Return (x, y) of the center of cell containing provided text 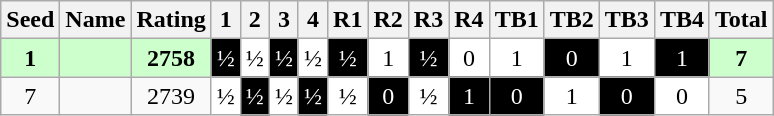
TB4 (682, 20)
3 (284, 20)
R4 (469, 20)
Rating (171, 20)
TB1 (516, 20)
2 (254, 20)
R1 (348, 20)
R3 (428, 20)
4 (312, 20)
TB2 (572, 20)
TB3 (626, 20)
Seed (30, 20)
2739 (171, 96)
2758 (171, 58)
R2 (388, 20)
5 (741, 96)
Total (741, 20)
Name (96, 20)
